Determine the (X, Y) coordinate at the center of the cell enclosing the given text.  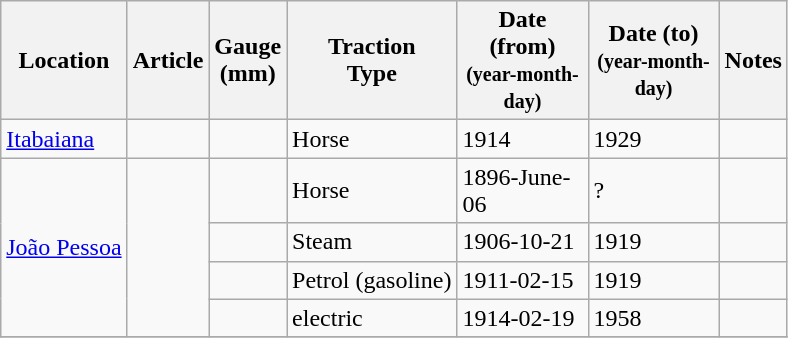
Notes (753, 60)
1896-June-06 (522, 190)
Gauge (mm) (248, 60)
Article (168, 60)
Date (to)(year-month-day) (654, 60)
? (654, 190)
Date (from)(year-month-day) (522, 60)
Petrol (gasoline) (372, 280)
João Pessoa (64, 248)
1929 (654, 139)
1958 (654, 318)
1914-02-19 (522, 318)
Location (64, 60)
TractionType (372, 60)
Itabaiana (64, 139)
Steam (372, 242)
electric (372, 318)
1914 (522, 139)
1911-02-15 (522, 280)
1906-10-21 (522, 242)
